Locate the cell with the specified text and output its (X, Y) center coordinate. 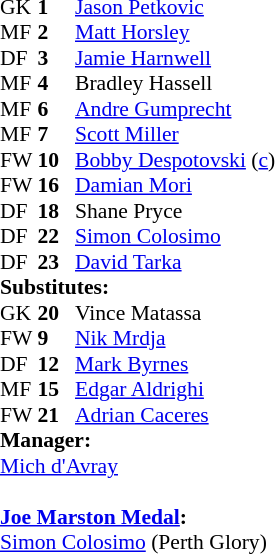
GK (19, 313)
Manager: (138, 441)
Joe Marston Medal: (138, 504)
21 (57, 415)
23 (57, 262)
Adrian Caceres (175, 415)
Damian Mori (175, 185)
Bradley Hassell (175, 83)
18 (57, 211)
Substitutes: (138, 287)
Shane Pryce (175, 211)
9 (57, 339)
Mark Byrnes (175, 364)
16 (57, 185)
Jamie Harnwell (175, 58)
20 (57, 313)
Andre Gumprecht (175, 109)
Nik Mrdja (175, 339)
3 (57, 58)
Matt Horsley (175, 33)
Vince Matassa (175, 313)
Edgar Aldrighi (175, 389)
Scott Miller (175, 135)
22 (57, 237)
4 (57, 83)
Simon Colosimo (175, 237)
David Tarka (175, 262)
15 (57, 389)
12 (57, 364)
10 (57, 160)
Mich d'Avray (138, 466)
2 (57, 33)
7 (57, 135)
6 (57, 109)
Bobby Despotovski (c) (175, 160)
